For the text-containing cell, return its midpoint in (X, Y) coordinate format. 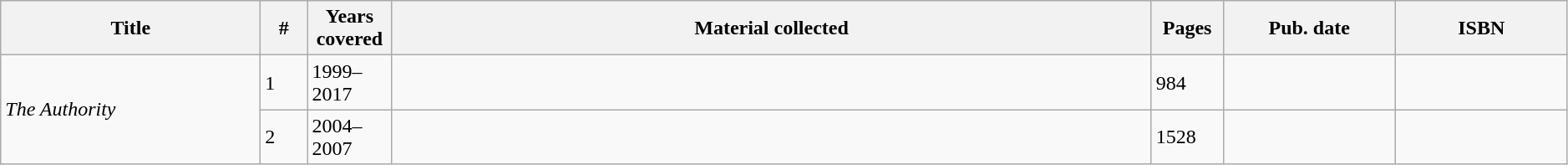
984 (1187, 82)
1 (284, 82)
# (284, 28)
The Authority (130, 110)
Title (130, 28)
ISBN (1481, 28)
Pub. date (1309, 28)
1528 (1187, 137)
1999–2017 (349, 82)
Material collected (772, 28)
Pages (1187, 28)
2004–2007 (349, 137)
Years covered (349, 28)
2 (284, 137)
